For the text-containing cell, return its midpoint in (X, Y) coordinate format. 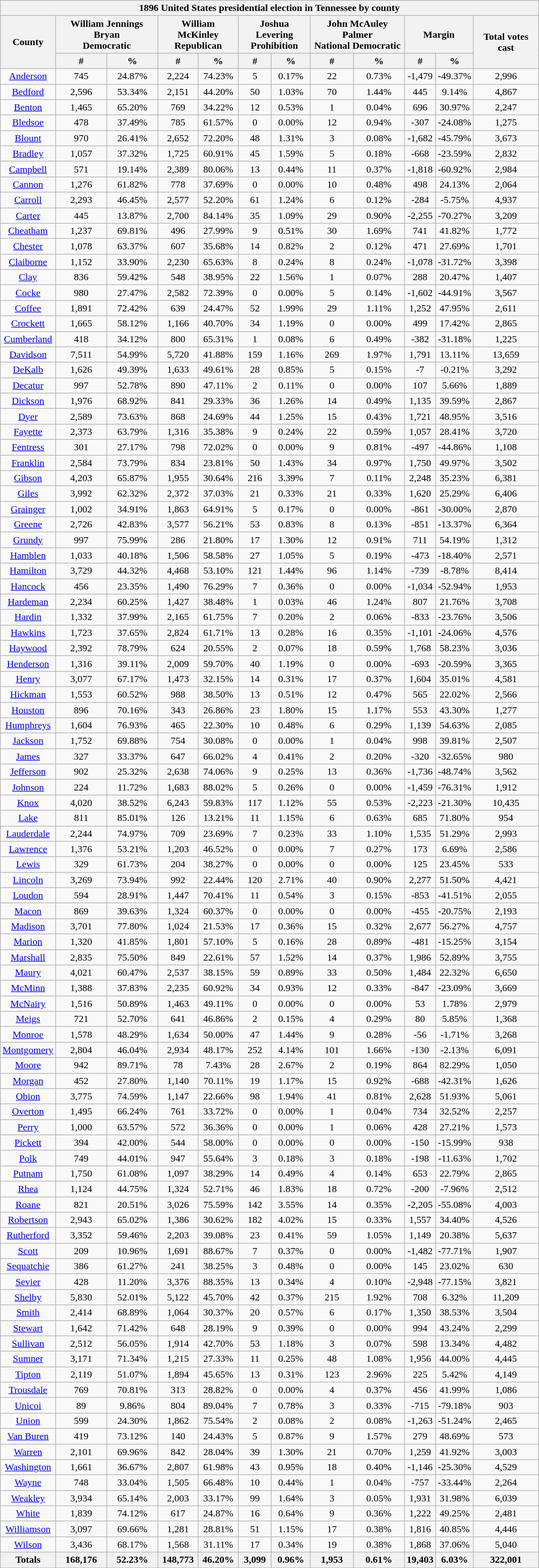
2,064 (506, 184)
3,516 (506, 416)
685 (420, 818)
-200 (420, 1189)
Claiborne (28, 262)
30.97% (455, 107)
3,398 (506, 262)
James (28, 756)
46.20% (218, 1560)
4,421 (506, 880)
2,596 (81, 92)
23.02% (455, 1266)
0.50% (379, 973)
23.81% (218, 462)
1,557 (420, 1220)
Knox (28, 803)
4.14% (291, 1050)
1,573 (506, 1127)
1,275 (506, 123)
1,147 (178, 1096)
1.14% (379, 571)
1,791 (420, 354)
4,446 (506, 1529)
-11.63% (455, 1158)
13.87% (132, 216)
2,571 (506, 555)
Hamblen (28, 555)
27 (255, 555)
69.88% (132, 741)
1,312 (506, 540)
Houston (28, 710)
10,435 (506, 803)
2,652 (178, 138)
1,376 (81, 849)
Maury (28, 973)
22.44% (218, 880)
1.83% (291, 1189)
38.53% (455, 1313)
2,085 (506, 726)
37.32% (132, 153)
1.08% (379, 1359)
0.70% (379, 1451)
1,484 (420, 973)
Washington (28, 1467)
Hawkins (28, 633)
1,955 (178, 478)
322,001 (506, 1560)
2,726 (81, 525)
Jefferson (28, 772)
1,024 (178, 926)
741 (420, 231)
553 (420, 710)
498 (420, 184)
807 (420, 602)
496 (178, 231)
76.93% (132, 726)
30.62% (218, 1220)
38.29% (218, 1173)
3,154 (506, 942)
2,193 (506, 911)
38.27% (218, 864)
3,567 (506, 293)
2,235 (178, 988)
327 (81, 756)
45.70% (218, 1297)
66.24% (132, 1112)
58.12% (132, 324)
-7 (420, 370)
778 (178, 184)
3,097 (81, 1529)
544 (178, 1143)
1.18% (291, 1343)
5.66% (455, 385)
2,244 (81, 834)
4,149 (506, 1374)
125 (420, 864)
74.06% (218, 772)
1,553 (81, 694)
-1,263 (420, 1421)
35 (255, 216)
Greene (28, 525)
0.83% (291, 525)
1,215 (178, 1359)
2,807 (178, 1467)
1,388 (81, 988)
Henry (28, 679)
57 (255, 957)
2,257 (506, 1112)
31.98% (455, 1498)
1,683 (178, 787)
1.11% (379, 308)
3,504 (506, 1313)
77.80% (132, 926)
33.04% (132, 1483)
-20.59% (455, 663)
418 (81, 339)
50.89% (132, 1004)
209 (81, 1251)
3,577 (178, 525)
Overton (28, 1112)
1,914 (178, 1343)
2,611 (506, 308)
33.90% (132, 262)
11,209 (506, 1297)
2.71% (291, 880)
3,729 (81, 571)
Roane (28, 1205)
1,050 (506, 1065)
5,122 (178, 1297)
Williamson (28, 1529)
60.47% (132, 973)
60.91% (218, 153)
44.01% (132, 1158)
Dickson (28, 401)
20.47% (455, 277)
2,537 (178, 973)
38.95% (218, 277)
8,414 (506, 571)
84.14% (218, 216)
3,003 (506, 1451)
Henderson (28, 663)
754 (178, 741)
52.20% (218, 200)
1,912 (506, 787)
Van Buren (28, 1436)
2,003 (178, 1498)
65.63% (218, 262)
7,511 (81, 354)
89.71% (132, 1065)
Morgan (28, 1081)
1,701 (506, 246)
1,931 (420, 1498)
3,506 (506, 617)
3,992 (81, 494)
40.70% (218, 324)
11.72% (132, 787)
998 (420, 741)
3,701 (81, 926)
Jackson (28, 741)
38.52% (132, 803)
1.57% (379, 1436)
6,650 (506, 973)
1.56% (291, 277)
39.08% (218, 1235)
2,700 (178, 216)
37.83% (132, 988)
51.07% (132, 1374)
22.32% (455, 973)
225 (420, 1374)
1.03% (291, 92)
35.23% (455, 478)
63.57% (132, 1127)
1,473 (178, 679)
Haywood (28, 648)
0.78% (291, 1405)
2,248 (420, 478)
37.65% (132, 633)
-15.25% (455, 942)
28.41% (455, 432)
288 (420, 277)
1,723 (81, 633)
2,203 (178, 1235)
22.02% (455, 694)
White (28, 1514)
0.47% (379, 694)
30.37% (218, 1313)
1,568 (178, 1544)
27.99% (218, 231)
46.45% (132, 200)
Giles (28, 494)
2,996 (506, 76)
57.10% (218, 942)
56.27% (455, 926)
182 (255, 1220)
-307 (420, 123)
39.59% (455, 401)
70.81% (132, 1390)
60.25% (132, 602)
-33.44% (455, 1483)
47 (255, 1035)
499 (420, 324)
2,867 (506, 401)
3,352 (81, 1235)
749 (81, 1158)
Stewart (28, 1328)
1,407 (506, 277)
Robertson (28, 1220)
1,225 (506, 339)
708 (420, 1297)
-15.99% (455, 1143)
-23.09% (455, 988)
53.10% (218, 571)
63.79% (132, 432)
123 (332, 1374)
4,468 (178, 571)
27.21% (455, 1127)
1,816 (420, 1529)
3,376 (178, 1282)
39.63% (132, 911)
0.96% (291, 1560)
51.93% (455, 1096)
3,673 (506, 138)
Lauderdale (28, 834)
0.05% (379, 1498)
2,804 (81, 1050)
1,237 (81, 231)
21.80% (218, 540)
-1,479 (420, 76)
36.36% (218, 1127)
329 (81, 864)
1,691 (178, 1251)
20.38% (455, 1235)
26.41% (132, 138)
2,586 (506, 849)
2,835 (81, 957)
36.67% (132, 1467)
2,234 (81, 602)
624 (178, 648)
1,863 (178, 509)
Hancock (28, 586)
71.42% (132, 1328)
6,364 (506, 525)
2,832 (506, 153)
55.64% (218, 1158)
1,862 (178, 1421)
22.79% (455, 1173)
3,708 (506, 602)
38.50% (218, 694)
279 (420, 1436)
54.19% (455, 540)
-79.18% (455, 1405)
1,725 (178, 153)
46.04% (132, 1050)
6,381 (506, 478)
20.51% (132, 1205)
24.13% (455, 184)
73.79% (132, 462)
75.54% (218, 1421)
52.89% (455, 957)
0.57% (291, 1313)
0.91% (379, 540)
48.29% (132, 1035)
2,566 (506, 694)
3,209 (506, 216)
72.39% (218, 293)
-1,602 (420, 293)
Warren (28, 1451)
-7.96% (455, 1189)
2,582 (178, 293)
Hamilton (28, 571)
Meigs (28, 1019)
1,465 (81, 107)
6,091 (506, 1050)
46.86% (218, 1019)
-2.13% (455, 1050)
24.43% (218, 1436)
34.12% (132, 339)
2,165 (178, 617)
-1,101 (420, 633)
2,264 (506, 1483)
27.47% (132, 293)
Grainger (28, 509)
Carroll (28, 200)
785 (178, 123)
6.32% (455, 1297)
1,889 (506, 385)
1.69% (379, 231)
709 (178, 834)
761 (178, 1112)
533 (506, 864)
61.57% (218, 123)
13.34% (455, 1343)
38.25% (218, 1266)
28.81% (218, 1529)
65.14% (132, 1498)
868 (178, 416)
28.91% (132, 895)
-481 (420, 942)
1,320 (81, 942)
98 (255, 1096)
52.70% (132, 1019)
39.81% (455, 741)
61.98% (218, 1467)
30.64% (218, 478)
75.59% (218, 1205)
Union (28, 1421)
73.12% (132, 1436)
2,389 (178, 169)
-2,255 (420, 216)
Davidson (28, 354)
1,506 (178, 555)
896 (81, 710)
70.16% (132, 710)
72.20% (218, 138)
2,101 (81, 1451)
0.27% (379, 849)
-851 (420, 525)
37.49% (132, 123)
70 (332, 92)
68.17% (132, 1544)
0.64% (291, 1514)
-2,948 (420, 1282)
1,768 (420, 648)
41.92% (455, 1451)
394 (81, 1143)
224 (81, 787)
1.64% (291, 1498)
65.87% (132, 478)
3,720 (506, 432)
43.30% (455, 710)
61 (255, 200)
Hickman (28, 694)
Marshall (28, 957)
1,463 (178, 1004)
59.46% (132, 1235)
0.94% (379, 123)
Humphreys (28, 726)
22.66% (218, 1096)
61.82% (132, 184)
48.17% (218, 1050)
-1,034 (420, 586)
5.85% (455, 1019)
11.20% (132, 1282)
4,021 (81, 973)
145 (420, 1266)
0.72% (379, 1189)
28.19% (218, 1328)
23.45% (455, 864)
13,659 (506, 354)
37.69% (218, 184)
26.86% (218, 710)
78 (178, 1065)
Bledsoe (28, 123)
-24.08% (455, 123)
52 (255, 308)
25.32% (132, 772)
3,036 (506, 648)
67.17% (132, 679)
1,149 (420, 1235)
1,894 (178, 1374)
28.04% (218, 1451)
-25.30% (455, 1467)
1,516 (81, 1004)
88.35% (218, 1282)
4,576 (506, 633)
42.83% (132, 525)
1,702 (506, 1158)
23.69% (218, 834)
2,507 (506, 741)
2,584 (81, 462)
-45.79% (455, 138)
55 (332, 803)
286 (178, 540)
-55.08% (455, 1205)
Lincoln (28, 880)
County (28, 42)
471 (420, 246)
3.55% (291, 1205)
31.11% (218, 1544)
140 (178, 1436)
653 (420, 1173)
30 (332, 231)
47.11% (218, 385)
594 (81, 895)
Hardin (28, 617)
120 (255, 880)
3,821 (506, 1282)
938 (506, 1143)
1.52% (291, 957)
-1,459 (420, 787)
58.23% (455, 648)
6,243 (178, 803)
2,589 (81, 416)
1,033 (81, 555)
Lake (28, 818)
54.63% (455, 726)
0.39% (291, 1328)
Pickett (28, 1143)
Putnam (28, 1173)
Joshua LeveringProhibition (274, 35)
-1,818 (420, 169)
27.80% (132, 1081)
800 (178, 339)
58.58% (218, 555)
903 (506, 1405)
2,481 (506, 1514)
1,868 (420, 1544)
1,277 (506, 710)
2,628 (420, 1096)
994 (420, 1328)
Totals (28, 1560)
49.97% (455, 462)
80 (420, 1019)
Fayette (28, 432)
40.85% (455, 1529)
48.95% (455, 416)
78.79% (132, 648)
3,436 (81, 1544)
66.48% (218, 1483)
13.11% (455, 354)
0.63% (379, 818)
Monroe (28, 1035)
51 (255, 1529)
216 (255, 478)
3,077 (81, 679)
34.40% (455, 1220)
Rhea (28, 1189)
56.05% (132, 1343)
734 (420, 1112)
Trousdale (28, 1390)
96 (332, 571)
27.69% (455, 246)
1,956 (420, 1359)
75.99% (132, 540)
-31.18% (455, 339)
992 (178, 880)
0.40% (379, 1467)
71.34% (132, 1359)
2,230 (178, 262)
24.69% (218, 416)
1.97% (379, 354)
1,332 (81, 617)
215 (332, 1297)
40.18% (132, 555)
-320 (420, 756)
1.12% (291, 803)
20 (255, 1313)
73.94% (132, 880)
0.54% (291, 895)
3,099 (255, 1560)
3,669 (506, 988)
-1,482 (420, 1251)
37.99% (132, 617)
43.24% (455, 1328)
65.31% (218, 339)
59.83% (218, 803)
61.27% (132, 1266)
548 (178, 277)
Tipton (28, 1374)
Benton (28, 107)
62.32% (132, 494)
Carter (28, 216)
2,299 (506, 1328)
3,775 (81, 1096)
39.11% (132, 663)
565 (420, 694)
607 (178, 246)
17.42% (455, 324)
Blount (28, 138)
1,000 (81, 1127)
-70.27% (455, 216)
599 (81, 1421)
1,135 (420, 401)
44.20% (218, 92)
45 (255, 153)
4,581 (506, 679)
Bradley (28, 153)
2.96% (379, 1374)
1,661 (81, 1467)
68.89% (132, 1313)
639 (178, 308)
1,368 (506, 1019)
72.02% (218, 447)
0.85% (291, 370)
0.10% (379, 1282)
49.25% (455, 1514)
70.41% (218, 895)
107 (420, 385)
4,937 (506, 200)
4,867 (506, 92)
32.52% (455, 1112)
-739 (420, 571)
2,984 (506, 169)
42.00% (132, 1143)
23.35% (132, 586)
19.14% (132, 169)
85.01% (132, 818)
571 (81, 169)
4,757 (506, 926)
1,078 (81, 246)
74.12% (132, 1514)
821 (81, 1205)
3,292 (506, 370)
1,139 (420, 726)
3,269 (81, 880)
1,772 (506, 231)
Sevier (28, 1282)
-13.37% (455, 525)
Crockett (28, 324)
Decatur (28, 385)
5,040 (506, 1544)
0.13% (379, 525)
648 (178, 1328)
Sumner (28, 1359)
30.08% (218, 741)
49.39% (132, 370)
988 (178, 694)
52.23% (132, 1560)
942 (81, 1065)
-44.91% (455, 293)
Bedford (28, 92)
10.96% (132, 1251)
37.03% (218, 494)
4.02% (291, 1220)
452 (81, 1081)
2,373 (81, 432)
24.30% (132, 1421)
2,009 (178, 663)
1.43% (291, 462)
117 (255, 803)
4,020 (81, 803)
7.43% (218, 1065)
2,934 (178, 1050)
1,252 (420, 308)
Madison (28, 926)
1,386 (178, 1220)
1,427 (178, 602)
1.16% (291, 354)
Montgomery (28, 1050)
-715 (420, 1405)
1.31% (291, 138)
1,976 (81, 401)
Johnson (28, 787)
0.82% (291, 246)
1.10% (379, 834)
-24.06% (455, 633)
6.69% (455, 849)
2,993 (506, 834)
-847 (420, 988)
1,064 (178, 1313)
869 (81, 911)
617 (178, 1514)
-688 (420, 1081)
269 (332, 354)
745 (81, 76)
74.23% (218, 76)
60.92% (218, 988)
-198 (420, 1158)
DeKalb (28, 370)
902 (81, 772)
3,365 (506, 663)
2,247 (506, 107)
Fentress (28, 447)
-1,146 (420, 1467)
148,773 (178, 1560)
2,577 (178, 200)
-76.31% (455, 787)
849 (178, 957)
465 (178, 726)
59.42% (132, 277)
1,891 (81, 308)
-1.71% (455, 1035)
58.00% (218, 1143)
88.02% (218, 787)
313 (178, 1390)
61.75% (218, 617)
159 (255, 354)
2,293 (81, 200)
1,203 (178, 849)
-32.65% (455, 756)
29.33% (218, 401)
Wayne (28, 1483)
44 (255, 416)
35.68% (218, 246)
126 (178, 818)
Wilson (28, 1544)
Perry (28, 1127)
2,151 (178, 92)
27.33% (218, 1359)
44.32% (132, 571)
2,638 (178, 772)
5.42% (455, 1374)
-23.59% (455, 153)
386 (81, 1266)
241 (178, 1266)
-60.92% (455, 169)
-130 (420, 1050)
43 (255, 1467)
35.01% (455, 679)
-0.21% (455, 370)
41.82% (455, 231)
Smith (28, 1313)
3,268 (506, 1035)
3.39% (291, 478)
1,447 (178, 895)
1,276 (81, 184)
74.59% (132, 1096)
0.26% (291, 787)
Moore (28, 1065)
22.61% (218, 957)
0.23% (291, 834)
20.55% (218, 648)
2,392 (81, 648)
28.82% (218, 1390)
Cheatham (28, 231)
0.61% (379, 1560)
Polk (28, 1158)
53.34% (132, 92)
-48.74% (455, 772)
Cumberland (28, 339)
Hardeman (28, 602)
52.01% (132, 1297)
696 (420, 107)
61.08% (132, 1173)
-757 (420, 1483)
-668 (420, 153)
39 (255, 1451)
61.71% (218, 633)
2,677 (420, 926)
Grundy (28, 540)
-833 (420, 617)
-44.86% (455, 447)
Clay (28, 277)
21.53% (218, 926)
McMinn (28, 988)
John McAuley PalmerNational Democratic (358, 35)
0.03% (291, 602)
572 (178, 1127)
3,171 (81, 1359)
60.52% (132, 694)
52.78% (132, 385)
89 (81, 1405)
811 (81, 818)
-1,736 (420, 772)
0.97% (379, 462)
1.80% (291, 710)
-77.71% (455, 1251)
-8.78% (455, 571)
3,562 (506, 772)
-18.40% (455, 555)
68.92% (132, 401)
748 (81, 1483)
1,124 (81, 1189)
842 (178, 1451)
-5.75% (455, 200)
-42.31% (455, 1081)
-21.30% (455, 803)
804 (178, 1405)
2,055 (506, 895)
-1,682 (420, 138)
0.95% (291, 1467)
1,350 (420, 1313)
3,934 (81, 1498)
35.38% (218, 432)
834 (178, 462)
1.94% (291, 1096)
2,870 (506, 509)
2,979 (506, 1004)
54.99% (132, 354)
-49.37% (455, 76)
573 (506, 1436)
89.04% (218, 1405)
44.00% (455, 1359)
41.85% (132, 942)
1,839 (81, 1514)
69.81% (132, 231)
88.67% (218, 1251)
73.63% (132, 416)
1,986 (420, 957)
1,259 (420, 1451)
33.37% (132, 756)
-41.51% (455, 895)
1,633 (178, 370)
101 (332, 1050)
0.16% (291, 942)
Coffee (28, 308)
-473 (420, 555)
721 (81, 1019)
1.78% (455, 1004)
Cocke (28, 293)
2.67% (291, 1065)
3,026 (178, 1205)
1,535 (420, 834)
4,003 (506, 1205)
-693 (420, 663)
1,907 (506, 1251)
5,720 (178, 354)
-497 (420, 447)
1,166 (178, 324)
41.88% (218, 354)
69.96% (132, 1451)
-853 (420, 895)
Loudon (28, 895)
71.80% (455, 818)
1,490 (178, 586)
Sullivan (28, 1343)
Sequatchie (28, 1266)
-51.24% (455, 1421)
48.69% (455, 1436)
1.25% (291, 416)
Macon (28, 911)
McNairy (28, 1004)
51.50% (455, 880)
2,465 (506, 1421)
252 (255, 1050)
Chester (28, 246)
45.65% (218, 1374)
598 (420, 1343)
-52.94% (455, 586)
37.06% (455, 1544)
-284 (420, 200)
49.61% (218, 370)
32.15% (218, 679)
99 (255, 1498)
1,801 (178, 942)
82.29% (455, 1065)
0.43% (379, 416)
2,414 (81, 1313)
419 (81, 1436)
72.42% (132, 308)
1,097 (178, 1173)
9.86% (132, 1405)
204 (178, 864)
0.32% (379, 926)
9.14% (455, 92)
1,665 (81, 324)
Anderson (28, 76)
-382 (420, 339)
0.87% (291, 1436)
42.70% (218, 1343)
38.15% (218, 973)
2,372 (178, 494)
1.92% (379, 1297)
630 (506, 1266)
6.03% (455, 1560)
1.26% (291, 401)
5,830 (81, 1297)
-20.75% (455, 911)
50.00% (218, 1035)
22.30% (218, 726)
1.09% (291, 216)
-1,078 (420, 262)
Franklin (28, 462)
0.73% (379, 76)
Scott (28, 1251)
65.20% (132, 107)
1896 United States presidential election in Tennessee by county (269, 8)
42 (255, 1297)
Marion (28, 942)
75.50% (132, 957)
Dyer (28, 416)
4,445 (506, 1359)
Total votes cast (506, 42)
Lewis (28, 864)
1,222 (420, 1514)
34.22% (218, 107)
76.29% (218, 586)
711 (420, 540)
3,502 (506, 462)
36 (255, 401)
William McKinleyRepublican (198, 35)
4,529 (506, 1467)
1.66% (379, 1050)
44.75% (132, 1189)
1.99% (291, 308)
343 (178, 710)
61.73% (132, 864)
954 (506, 818)
33.72% (218, 1112)
19,403 (420, 1560)
1,752 (81, 741)
0.92% (379, 1081)
-77.15% (455, 1282)
2,224 (178, 76)
1,108 (506, 447)
Rutherford (28, 1235)
-861 (420, 509)
51.29% (455, 834)
41 (332, 1096)
2,119 (81, 1374)
70.11% (218, 1081)
5,637 (506, 1235)
33.17% (218, 1498)
1,642 (81, 1328)
2,277 (420, 880)
841 (178, 401)
6,406 (506, 494)
Cannon (28, 184)
74.97% (132, 834)
4,482 (506, 1343)
13.21% (218, 818)
Campbell (28, 169)
-30.00% (455, 509)
301 (81, 447)
947 (178, 1158)
Lawrence (28, 849)
-56 (420, 1035)
864 (420, 1065)
2,943 (81, 1220)
1.59% (291, 153)
46.52% (218, 849)
1,281 (178, 1529)
478 (81, 123)
836 (81, 277)
1,578 (81, 1035)
1,495 (81, 1112)
1,721 (420, 416)
1,140 (178, 1081)
52.71% (218, 1189)
Gibson (28, 478)
6,039 (506, 1498)
2,824 (178, 633)
34.91% (132, 509)
-150 (420, 1143)
4,203 (81, 478)
890 (178, 385)
69.66% (132, 1529)
William Jennings BryanDemocratic (107, 35)
38.48% (218, 602)
Shelby (28, 1297)
168,176 (81, 1560)
Obion (28, 1096)
66.02% (218, 756)
-455 (420, 911)
121 (255, 571)
56.21% (218, 525)
647 (178, 756)
59.70% (218, 663)
1,086 (506, 1390)
Unicoi (28, 1405)
Margin (439, 35)
1,152 (81, 262)
0.93% (291, 988)
53.21% (132, 849)
1,620 (420, 494)
173 (420, 849)
60.37% (218, 911)
641 (178, 1019)
63.37% (132, 246)
3,755 (506, 957)
142 (255, 1205)
1,002 (81, 509)
27.17% (132, 447)
49.11% (218, 1004)
25.29% (455, 494)
41.99% (455, 1390)
798 (178, 447)
-23.76% (455, 617)
-2,205 (420, 1205)
21.76% (455, 602)
5,061 (506, 1096)
47.95% (455, 308)
65.02% (132, 1220)
970 (81, 138)
64.91% (218, 509)
1,505 (178, 1483)
80.06% (218, 169)
24.47% (218, 308)
4,526 (506, 1220)
1,634 (178, 1035)
-31.72% (455, 262)
Weakley (28, 1498)
-2,223 (420, 803)
